Return the (X, Y) coordinate for the center point of the cell that contains the specified text.  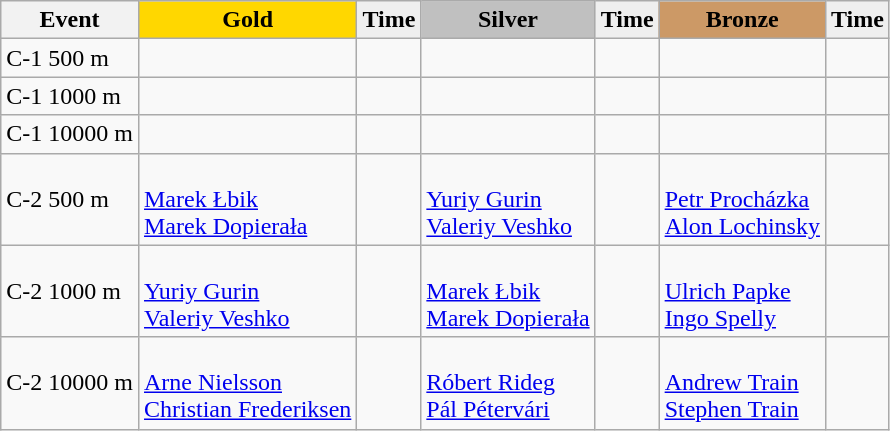
C-2 500 m (70, 199)
Event (70, 20)
Silver (508, 20)
C-1 1000 m (70, 96)
Gold (247, 20)
C-2 10000 m (70, 383)
C-1 500 m (70, 58)
Ulrich PapkeIngo Spelly (742, 291)
Arne NielssonChristian Frederiksen (247, 383)
C-1 10000 m (70, 134)
Róbert RidegPál Pétervári (508, 383)
Petr ProcházkaAlon Lochinsky (742, 199)
Bronze (742, 20)
Andrew TrainStephen Train (742, 383)
C-2 1000 m (70, 291)
